Search for the cell housing the specified text and yield its (X, Y) center coordinate. 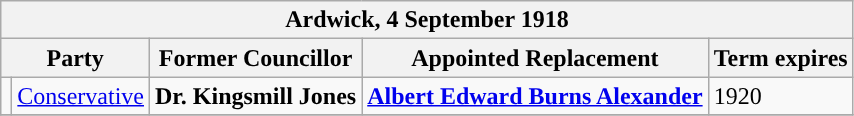
Dr. Kingsmill Jones (256, 96)
Conservative (81, 96)
Ardwick, 4 September 1918 (427, 20)
Former Councillor (256, 58)
Term expires (780, 58)
Appointed Replacement (535, 58)
Party (76, 58)
Albert Edward Burns Alexander (535, 96)
1920 (780, 96)
